From the cell containing the given text, extract its center point as [x, y] coordinate. 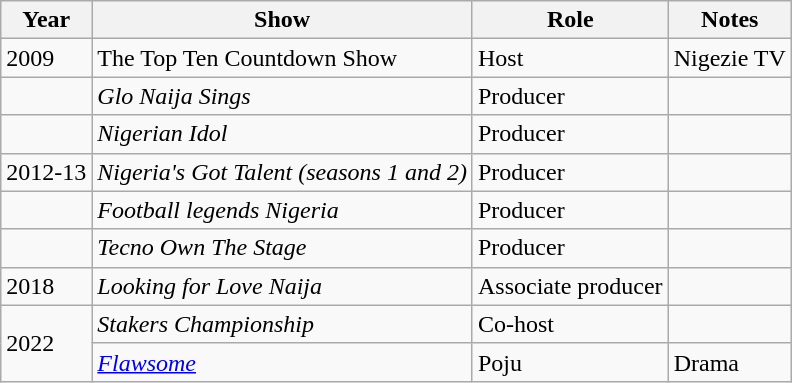
Show [282, 20]
Role [570, 20]
Glo Naija Sings [282, 96]
Co-host [570, 324]
Flawsome [282, 362]
Poju [570, 362]
Tecno Own The Stage [282, 248]
2012-13 [46, 172]
Notes [730, 20]
2018 [46, 286]
2022 [46, 343]
The Top Ten Countdown Show [282, 58]
Year [46, 20]
Nigezie TV [730, 58]
Nigerian Idol [282, 134]
Nigeria's Got Talent (seasons 1 and 2) [282, 172]
Looking for Love Naija [282, 286]
Associate producer [570, 286]
Football legends Nigeria [282, 210]
Drama [730, 362]
2009 [46, 58]
Stakers Championship [282, 324]
Host [570, 58]
